From the cell containing the given text, extract its center point as [x, y] coordinate. 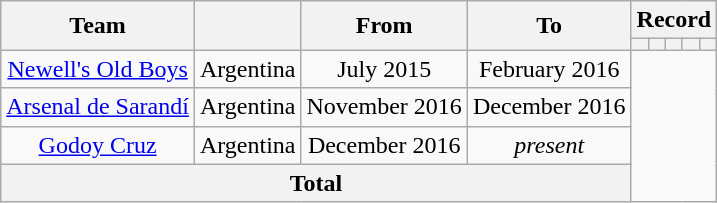
February 2016 [549, 69]
From [384, 26]
present [549, 145]
Team [98, 26]
Record [674, 20]
To [549, 26]
Godoy Cruz [98, 145]
Newell's Old Boys [98, 69]
July 2015 [384, 69]
Arsenal de Sarandí [98, 107]
Total [316, 183]
November 2016 [384, 107]
